From the cell containing the given text, extract its center point as (X, Y) coordinate. 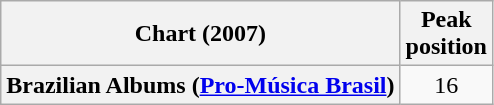
Chart (2007) (200, 34)
Brazilian Albums (Pro-Música Brasil) (200, 85)
16 (446, 85)
Peak position (446, 34)
